For the text-containing cell, return its midpoint in (X, Y) coordinate format. 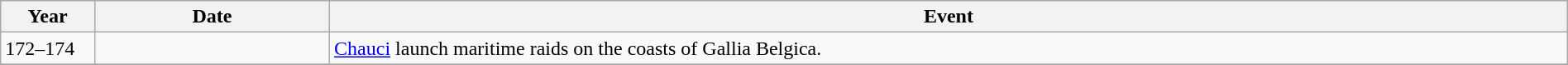
172–174 (48, 48)
Date (212, 17)
Chauci launch maritime raids on the coasts of Gallia Belgica. (949, 48)
Event (949, 17)
Year (48, 17)
